Find where the given text appears and provide that cell's center as (X, Y) coordinate. 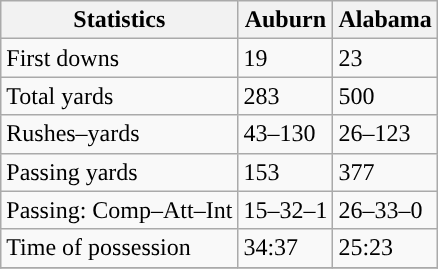
Auburn (286, 20)
Passing: Comp–Att–Int (120, 210)
Rushes–yards (120, 134)
Statistics (120, 20)
377 (385, 172)
34:37 (286, 248)
500 (385, 96)
283 (286, 96)
Passing yards (120, 172)
26–123 (385, 134)
26–33–0 (385, 210)
Total yards (120, 96)
153 (286, 172)
Alabama (385, 20)
15–32–1 (286, 210)
19 (286, 58)
First downs (120, 58)
25:23 (385, 248)
43–130 (286, 134)
Time of possession (120, 248)
23 (385, 58)
